From the cell containing the given text, extract its center point as [X, Y] coordinate. 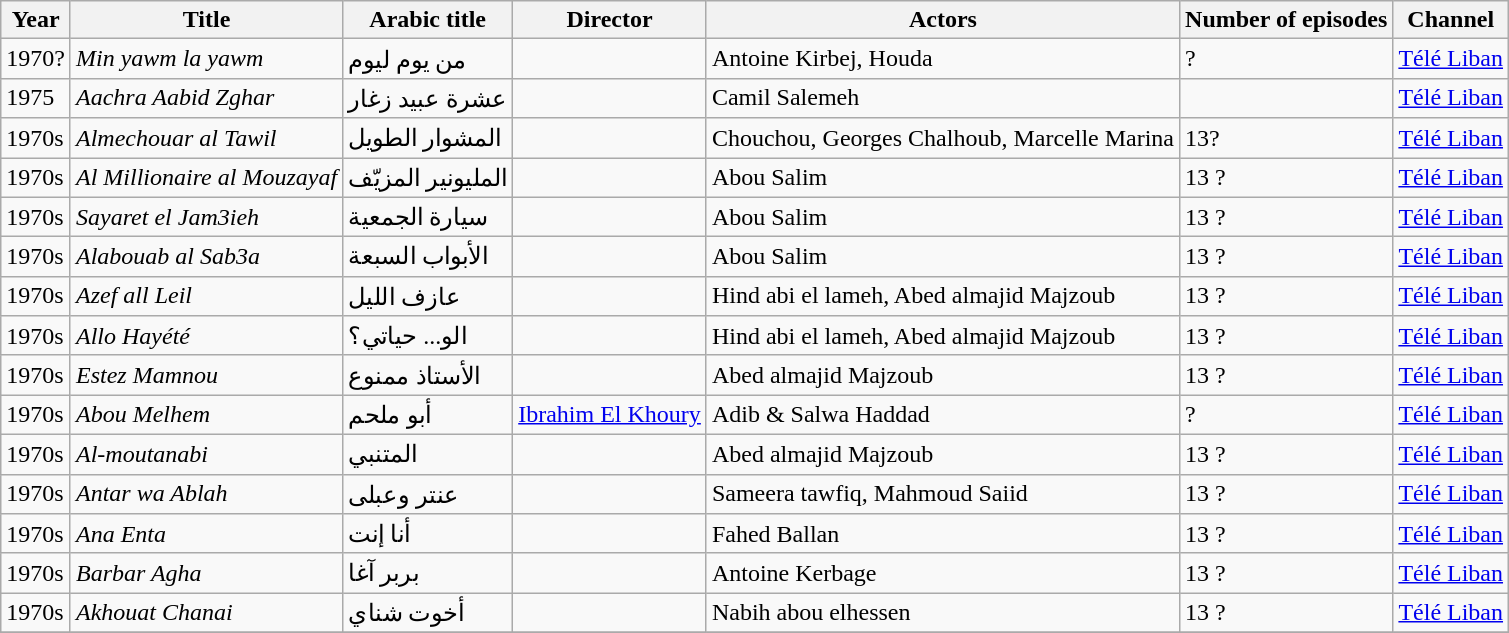
بربر آغا [428, 573]
Aachra Aabid Zghar [206, 98]
المشوار الطويل [428, 138]
الأبواب السبعة [428, 257]
المليونير المزيّف [428, 178]
Director [610, 20]
عازف الليل [428, 296]
Antar wa Ablah [206, 494]
سيارة الجمعية [428, 217]
Al-moutanabi [206, 454]
Title [206, 20]
Ibrahim El Khoury [610, 415]
Barbar Agha [206, 573]
Al Millionaire al Mouzayaf [206, 178]
Almechouar al Tawil [206, 138]
Alabouab al Sab3a [206, 257]
Azef all Leil [206, 296]
Nabih abou elhessen [942, 613]
Year [36, 20]
Arabic title [428, 20]
1975 [36, 98]
Adib & Salwa Haddad [942, 415]
عشرة عبيد زغار [428, 98]
Chouchou, Georges Chalhoub, Marcelle Marina [942, 138]
Estez Mamnou [206, 375]
Akhouat Chanai [206, 613]
أنا إنت [428, 534]
الأستاذ ممنوع [428, 375]
المتنبي [428, 454]
أبو ملحم [428, 415]
Abou Melhem [206, 415]
Ana Enta [206, 534]
1970? [36, 59]
Antoine Kirbej, Houda [942, 59]
Number of episodes [1286, 20]
13? [1286, 138]
Allo Hayété [206, 336]
Camil Salemeh [942, 98]
Channel [1451, 20]
Sameera tawfiq, Mahmoud Saiid [942, 494]
أخوت شناي [428, 613]
الو... حياتي؟ [428, 336]
Antoine Kerbage [942, 573]
Sayaret el Jam3ieh [206, 217]
من يوم ليوم [428, 59]
عنتر وعبلى [428, 494]
Actors [942, 20]
Min yawm la yawm [206, 59]
Fahed Ballan [942, 534]
